Output the [X, Y] coordinate of the center of the cell containing the given text.  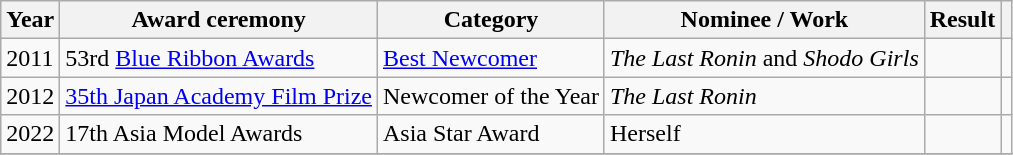
17th Asia Model Awards [219, 134]
Herself [764, 134]
Best Newcomer [490, 58]
53rd Blue Ribbon Awards [219, 58]
2011 [30, 58]
Category [490, 20]
Nominee / Work [764, 20]
The Last Ronin [764, 96]
2022 [30, 134]
Award ceremony [219, 20]
Newcomer of the Year [490, 96]
The Last Ronin and Shodo Girls [764, 58]
35th Japan Academy Film Prize [219, 96]
Year [30, 20]
Asia Star Award [490, 134]
2012 [30, 96]
Result [962, 20]
